Detect which cell encompasses the target text, then output its [x, y] center coordinate. 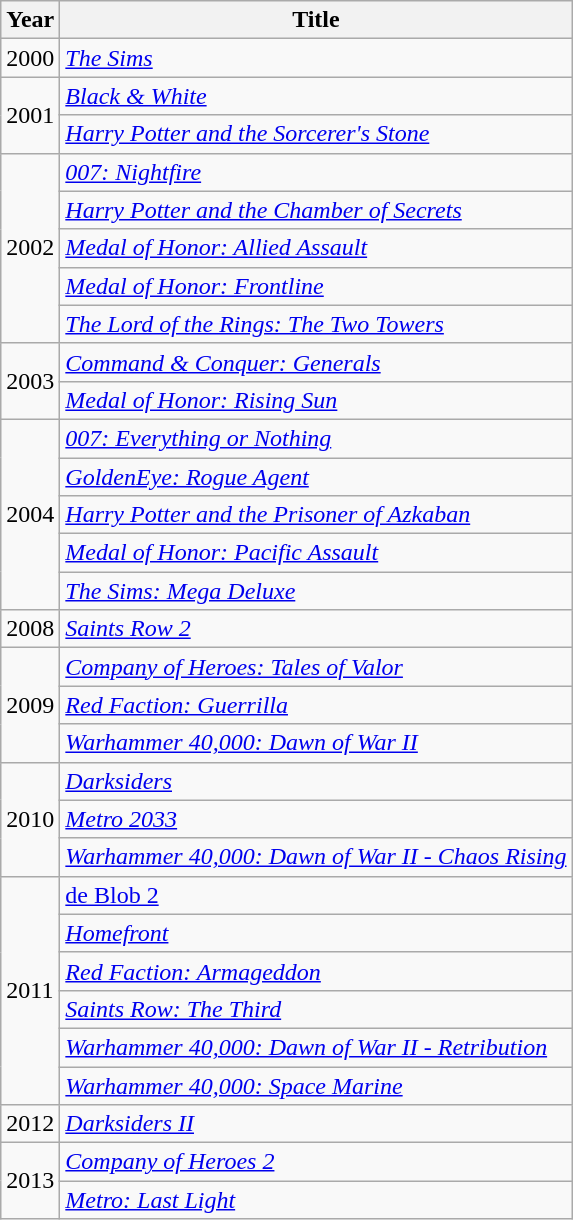
Darksiders II [316, 1124]
Company of Heroes 2 [316, 1162]
GoldenEye: Rogue Agent [316, 477]
Homefront [316, 933]
2002 [30, 248]
Red Faction: Guerrilla [316, 705]
Warhammer 40,000: Dawn of War II - Retribution [316, 1047]
Medal of Honor: Frontline [316, 286]
2012 [30, 1124]
Medal of Honor: Allied Assault [316, 248]
Harry Potter and the Sorcerer's Stone [316, 134]
Red Faction: Armageddon [316, 971]
Saints Row 2 [316, 629]
The Sims: Mega Deluxe [316, 591]
007: Nightfire [316, 172]
Year [30, 20]
007: Everything or Nothing [316, 438]
2008 [30, 629]
Black & White [316, 96]
2000 [30, 58]
2010 [30, 819]
The Sims [316, 58]
The Lord of the Rings: The Two Towers [316, 324]
Company of Heroes: Tales of Valor [316, 667]
2009 [30, 705]
Saints Row: The Third [316, 1009]
Metro: Last Light [316, 1200]
2013 [30, 1181]
Medal of Honor: Rising Sun [316, 400]
Warhammer 40,000: Dawn of War II [316, 743]
2001 [30, 115]
Medal of Honor: Pacific Assault [316, 553]
de Blob 2 [316, 895]
Command & Conquer: Generals [316, 362]
Darksiders [316, 781]
Metro 2033 [316, 819]
Warhammer 40,000: Dawn of War II - Chaos Rising [316, 857]
Harry Potter and the Chamber of Secrets [316, 210]
2011 [30, 990]
2004 [30, 514]
Harry Potter and the Prisoner of Azkaban [316, 515]
Title [316, 20]
2003 [30, 381]
Warhammer 40,000: Space Marine [316, 1085]
